Pinpoint the cell where the given text exists, returning its (X, Y) midpoint coordinate. 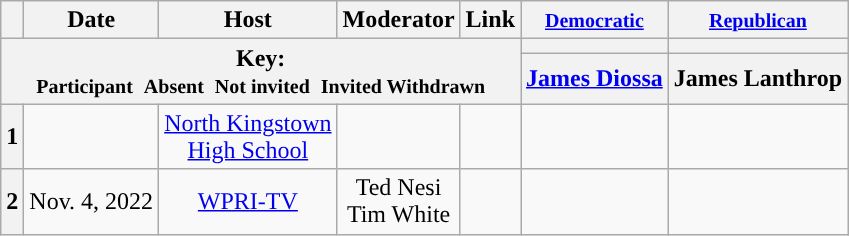
Link (490, 20)
2 (12, 202)
Ted NesiTim White (398, 202)
Moderator (398, 20)
1 (12, 136)
Nov. 4, 2022 (92, 202)
Date (92, 20)
Democratic (595, 20)
Host (248, 20)
James Diossa (595, 78)
Republican (758, 20)
North KingstownHigh School (248, 136)
James Lanthrop (758, 78)
WPRI-TV (248, 202)
Key: Participant Absent Not invited Invited Withdrawn (261, 72)
